Extract the [x, y] coordinate from the center of the cell holding the provided text.  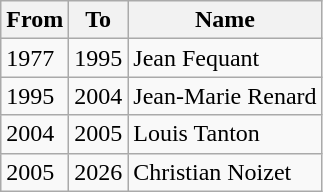
2026 [98, 172]
Name [225, 20]
Christian Noizet [225, 172]
1977 [35, 58]
Louis Tanton [225, 134]
Jean-Marie Renard [225, 96]
To [98, 20]
From [35, 20]
Jean Fequant [225, 58]
